Extract the [X, Y] coordinate from the center of the cell holding the provided text.  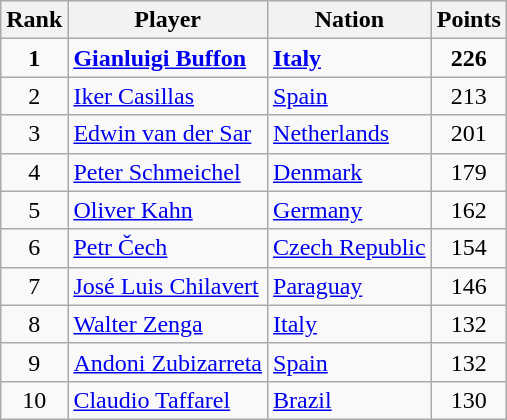
Gianluigi Buffon [168, 58]
Germany [350, 210]
Edwin van der Sar [168, 134]
213 [468, 96]
Netherlands [350, 134]
Czech Republic [350, 248]
1 [34, 58]
Rank [34, 20]
José Luis Chilavert [168, 286]
Walter Zenga [168, 324]
Iker Casillas [168, 96]
Oliver Kahn [168, 210]
Andoni Zubizarreta [168, 362]
2 [34, 96]
Brazil [350, 400]
4 [34, 172]
8 [34, 324]
3 [34, 134]
Player [168, 20]
Peter Schmeichel [168, 172]
7 [34, 286]
226 [468, 58]
162 [468, 210]
Petr Čech [168, 248]
6 [34, 248]
Claudio Taffarel [168, 400]
10 [34, 400]
5 [34, 210]
Paraguay [350, 286]
9 [34, 362]
179 [468, 172]
Nation [350, 20]
130 [468, 400]
Points [468, 20]
146 [468, 286]
Denmark [350, 172]
154 [468, 248]
201 [468, 134]
